Determine the [X, Y] coordinate at the center of the cell enclosing the given text.  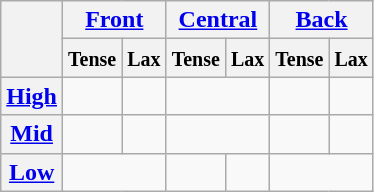
Back [322, 20]
High [32, 96]
Low [32, 172]
Central [218, 20]
Front [115, 20]
Mid [32, 134]
